Find where the given text appears and provide that cell's center as [x, y] coordinate. 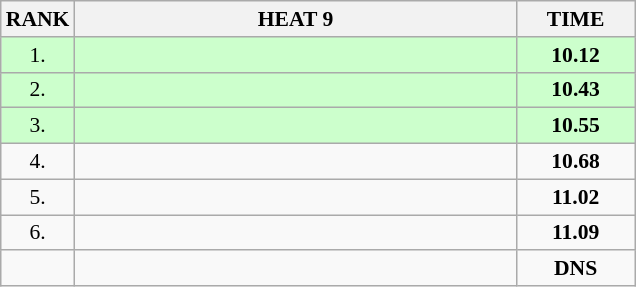
10.12 [576, 55]
3. [38, 126]
4. [38, 162]
11.09 [576, 233]
HEAT 9 [295, 19]
2. [38, 90]
TIME [576, 19]
10.55 [576, 126]
RANK [38, 19]
10.68 [576, 162]
5. [38, 197]
11.02 [576, 197]
DNS [576, 269]
10.43 [576, 90]
1. [38, 55]
6. [38, 233]
